Identify which cell holds the provided text, then report its (X, Y) central coordinate. 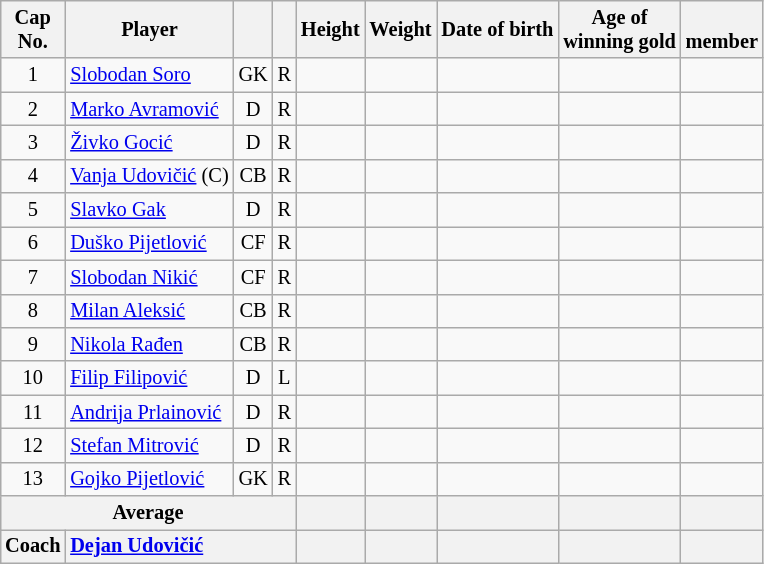
7 (32, 277)
Slobodan Nikić (149, 277)
Filip Filipović (149, 378)
Duško Pijetlović (149, 243)
8 (32, 311)
Weight (401, 29)
4 (32, 176)
Slobodan Soro (149, 75)
Date of birth (497, 29)
Gojko Pijetlović (149, 479)
6 (32, 243)
Coach (32, 546)
Živko Gocić (149, 142)
Stefan Mitrović (149, 445)
L (284, 378)
12 (32, 445)
11 (32, 412)
Height (330, 29)
Average (148, 513)
CapNo. (32, 29)
1 (32, 75)
Andrija Prlainović (149, 412)
13 (32, 479)
Player (149, 29)
Milan Aleksić (149, 311)
Slavko Gak (149, 210)
5 (32, 210)
9 (32, 344)
3 (32, 142)
Nikola Rađen (149, 344)
Marko Avramović (149, 109)
Vanja Udovičić (C) (149, 176)
2 (32, 109)
10 (32, 378)
member (722, 29)
Dejan Udovičić (180, 546)
Age ofwinning gold (619, 29)
